Pinpoint the cell where the given text exists, returning its [X, Y] midpoint coordinate. 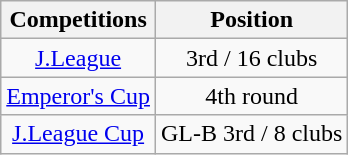
J.League Cup [78, 134]
GL-B 3rd / 8 clubs [251, 134]
3rd / 16 clubs [251, 58]
J.League [78, 58]
Position [251, 20]
Competitions [78, 20]
4th round [251, 96]
Emperor's Cup [78, 96]
